Capture the cell that displays the provided text and extract its [x, y] central coordinate. 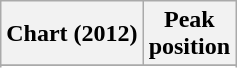
Chart (2012) [72, 34]
Peakposition [189, 34]
